Identify which cell holds the provided text, then report its (x, y) central coordinate. 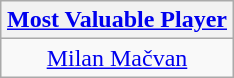
Milan Mačvan (116, 58)
Most Valuable Player (116, 20)
